Scan for the cell matching the given text and deliver its (x, y) coordinate at center. 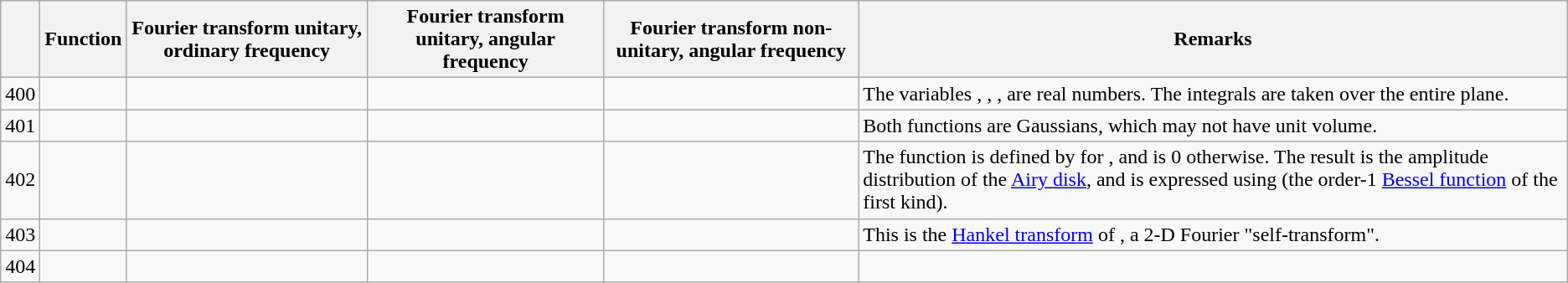
Function (84, 39)
403 (20, 234)
Fourier transform unitary, angular frequency (485, 39)
400 (20, 94)
Both functions are Gaussians, which may not have unit volume. (1213, 126)
402 (20, 180)
Fourier transform unitary, ordinary frequency (247, 39)
Fourier transform non-unitary, angular frequency (731, 39)
The variables , , , are real numbers. The integrals are taken over the entire plane. (1213, 94)
This is the Hankel transform of , a 2-D Fourier "self-transform". (1213, 234)
404 (20, 266)
Remarks (1213, 39)
401 (20, 126)
